Find where the given text appears and provide that cell's center as (X, Y) coordinate. 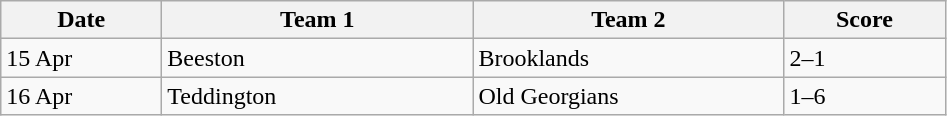
Date (82, 20)
Brooklands (628, 58)
Team 2 (628, 20)
Team 1 (318, 20)
Teddington (318, 96)
1–6 (864, 96)
Old Georgians (628, 96)
2–1 (864, 58)
16 Apr (82, 96)
15 Apr (82, 58)
Score (864, 20)
Beeston (318, 58)
